Locate the cell with the specified text and output its [X, Y] center coordinate. 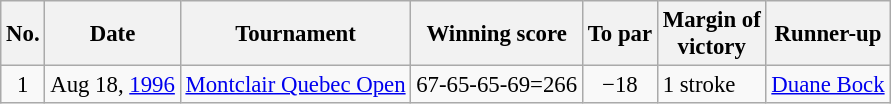
Duane Bock [828, 85]
Runner-up [828, 34]
To par [620, 34]
Margin ofvictory [712, 34]
Date [112, 34]
No. [23, 34]
1 stroke [712, 85]
67-65-65-69=266 [497, 85]
Aug 18, 1996 [112, 85]
1 [23, 85]
Tournament [296, 34]
−18 [620, 85]
Winning score [497, 34]
Montclair Quebec Open [296, 85]
